Capture the cell that displays the provided text and extract its [X, Y] central coordinate. 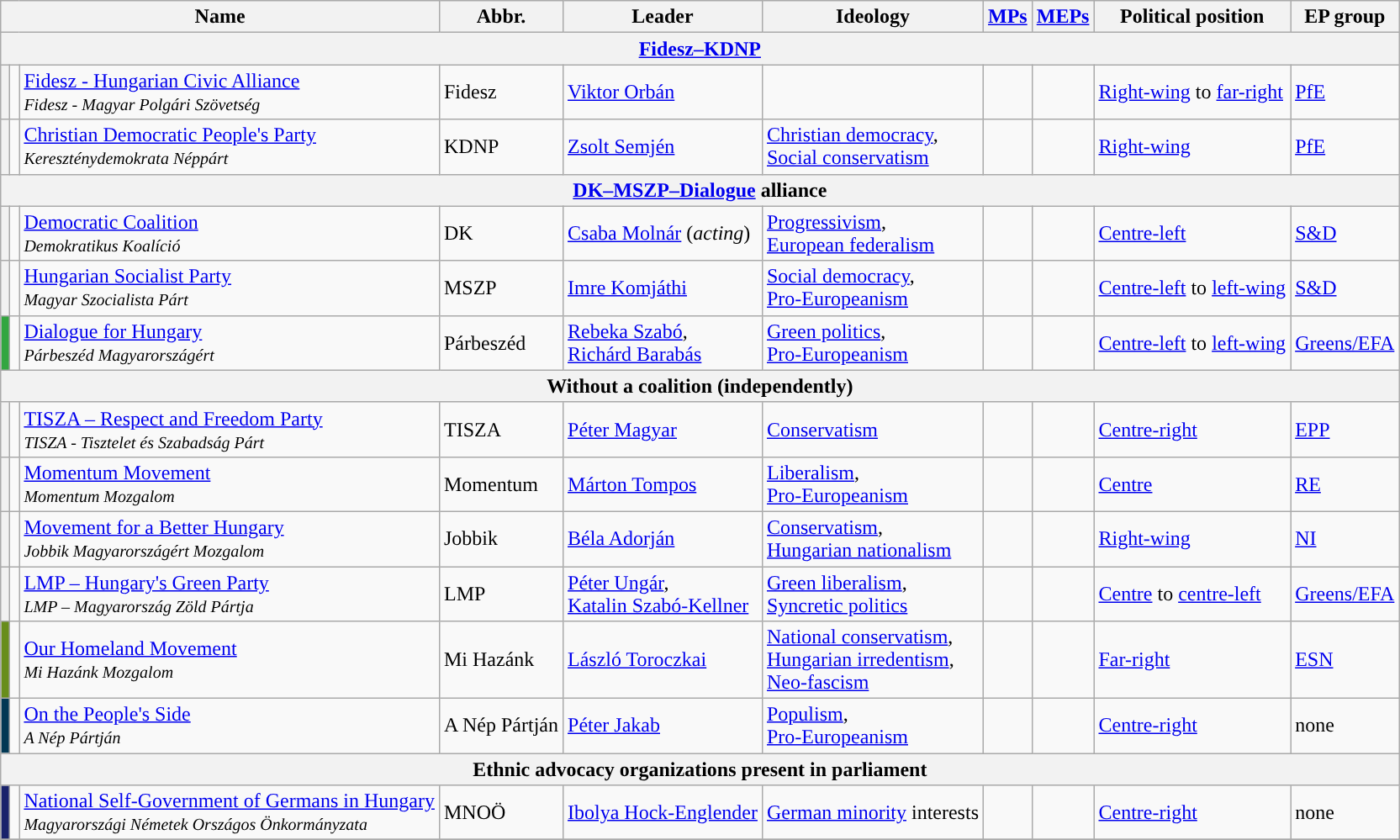
Ibolya Hock-Englender [663, 812]
László Toroczkai [663, 660]
Fidesz [501, 92]
Social democracy, Pro-Europeanism [873, 288]
Ethnic advocacy organizations present in parliament [700, 769]
Dialogue for HungaryPárbeszéd Magyarországért [230, 343]
Christian Democratic People's PartyKereszténydemokrata Néppárt [230, 146]
Conservatism [873, 429]
Green liberalism, Syncretic politics [873, 594]
Csaba Molnár (acting) [663, 234]
RE [1345, 484]
National Self-Government of Germans in HungaryMagyarországi Németek Országos Önkormányzata [230, 812]
Momentum MovementMomentum Mozgalom [230, 484]
DK–MSZP–Dialogue alliance [700, 190]
National conservatism,Hungarian irredentism,Neo-fascism [873, 660]
Jobbik [501, 538]
Péter Ungár, Katalin Szabó-Kellner [663, 594]
Péter Jakab [663, 726]
Centre-left [1192, 234]
Párbeszéd [501, 343]
Fidesz–KDNP [700, 49]
Abbr. [501, 17]
Leader [663, 17]
A Nép Pártján [501, 726]
Movement for a Better HungaryJobbik Magyarországért Mozgalom [230, 538]
NI [1345, 538]
MSZP [501, 288]
Christian democracy, Social conservatism [873, 146]
LMP [501, 594]
Ideology [873, 17]
Far-right [1192, 660]
Fidesz - Hungarian Civic AllianceFidesz - Magyar Polgári Szövetség [230, 92]
MEPs [1063, 17]
Political position [1192, 17]
Momentum [501, 484]
LMP – Hungary's Green PartyLMP – Magyarország Zöld Pártja [230, 594]
Béla Adorján [663, 538]
Right-wing to far-right [1192, 92]
Centre to centre-left [1192, 594]
Green politics, Pro-Europeanism [873, 343]
Viktor Orbán [663, 92]
Without a coalition (independently) [700, 386]
TISZA – Respect and Freedom PartyTISZA - Tisztelet és Szabadság Párt [230, 429]
German minority interests [873, 812]
MPs [1008, 17]
Our Homeland MovementMi Hazánk Mozgalom [230, 660]
DK [501, 234]
Democratic CoalitionDemokratikus Koalíció [230, 234]
MNOÖ [501, 812]
Centre [1192, 484]
TISZA [501, 429]
ESN [1345, 660]
Progressivism, European federalism [873, 234]
Mi Hazánk [501, 660]
Márton Tompos [663, 484]
Populism,Pro-Europeanism [873, 726]
Rebeka Szabó, Richárd Barabás [663, 343]
EPP [1345, 429]
Liberalism, Pro-Europeanism [873, 484]
KDNP [501, 146]
Péter Magyar [663, 429]
EP group [1345, 17]
Imre Komjáthi [663, 288]
On the People's SideA Nép Pártján [230, 726]
Name [220, 17]
Hungarian Socialist PartyMagyar Szocialista Párt [230, 288]
Conservatism, Hungarian nationalism [873, 538]
Zsolt Semjén [663, 146]
